Scan for the cell matching the given text and deliver its [X, Y] coordinate at center. 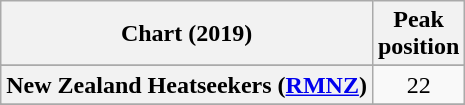
Chart (2019) [187, 34]
Peakposition [418, 34]
22 [418, 85]
New Zealand Heatseekers (RMNZ) [187, 85]
